Detect which cell encompasses the target text, then output its [X, Y] center coordinate. 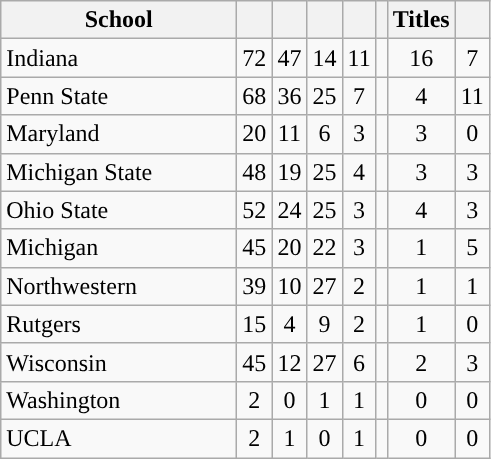
Maryland [119, 134]
68 [254, 96]
48 [254, 172]
36 [290, 96]
15 [254, 324]
24 [290, 210]
UCLA [119, 438]
Ohio State [119, 210]
16 [421, 58]
9 [324, 324]
39 [254, 286]
Washington [119, 400]
12 [290, 362]
Northwestern [119, 286]
Michigan [119, 248]
5 [472, 248]
47 [290, 58]
Titles [421, 20]
52 [254, 210]
Indiana [119, 58]
19 [290, 172]
22 [324, 248]
14 [324, 58]
72 [254, 58]
10 [290, 286]
Rutgers [119, 324]
School [119, 20]
Michigan State [119, 172]
Wisconsin [119, 362]
Penn State [119, 96]
